Determine the (x, y) coordinate at the center of the cell enclosing the given text.  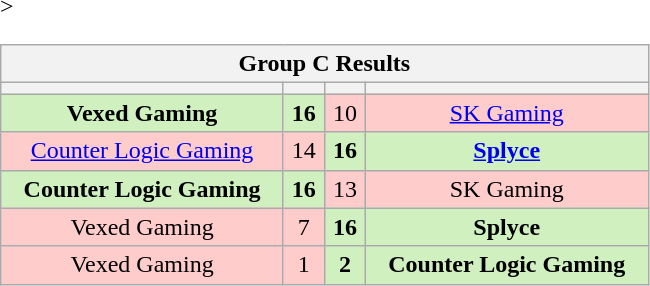
2 (344, 265)
1 (304, 265)
14 (304, 151)
13 (344, 189)
10 (344, 113)
Group C Results (324, 64)
7 (304, 227)
